Scan for the cell matching the given text and deliver its (X, Y) coordinate at center. 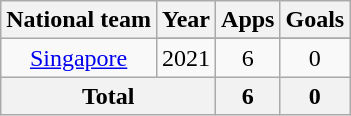
National team (79, 20)
2021 (186, 58)
Goals (315, 20)
Apps (248, 20)
Singapore (79, 58)
Total (108, 96)
Year (186, 20)
